Identify which cell holds the provided text, then report its [x, y] central coordinate. 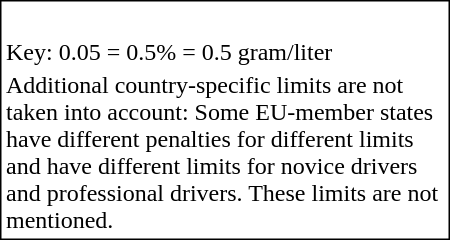
Key: 0.05 = 0.5% = 0.5 gram/liter [224, 53]
